Find where the given text appears and provide that cell's center as [x, y] coordinate. 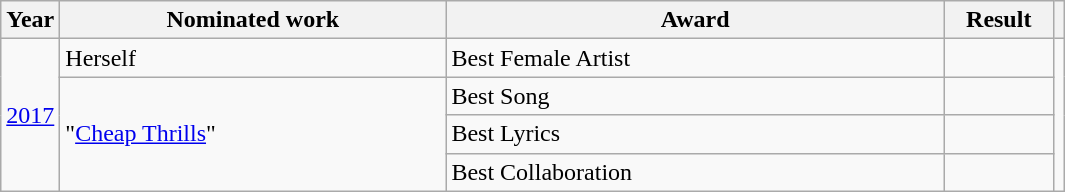
Result [998, 20]
Best Collaboration [696, 172]
Nominated work [253, 20]
Award [696, 20]
Best Song [696, 96]
Herself [253, 58]
Best Female Artist [696, 58]
2017 [30, 115]
Best Lyrics [696, 134]
"Cheap Thrills" [253, 134]
Year [30, 20]
